Identify which cell holds the provided text, then report its [X, Y] central coordinate. 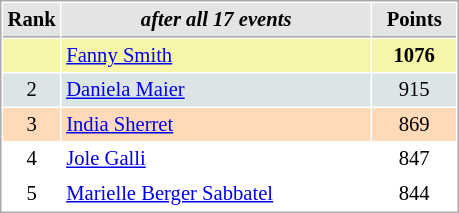
Fanny Smith [216, 56]
after all 17 events [216, 20]
847 [414, 158]
Marielle Berger Sabbatel [216, 194]
844 [414, 194]
3 [32, 124]
Points [414, 20]
5 [32, 194]
4 [32, 158]
1076 [414, 56]
869 [414, 124]
Jole Galli [216, 158]
Rank [32, 20]
2 [32, 90]
915 [414, 90]
India Sherret [216, 124]
Daniela Maier [216, 90]
